Find where the given text appears and provide that cell's center as (X, Y) coordinate. 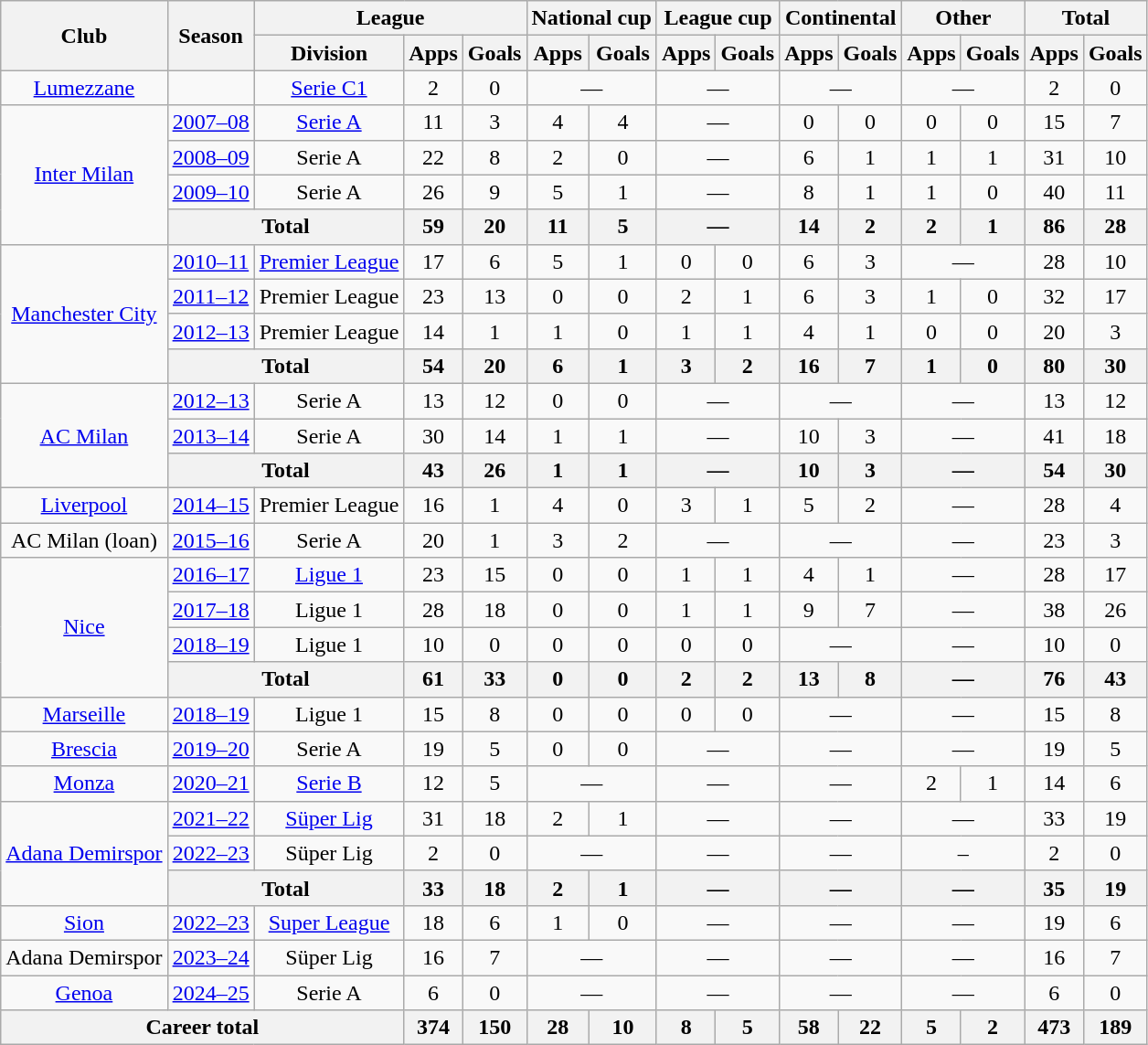
2015–16 (210, 540)
2020–21 (210, 784)
Serie B (329, 784)
32 (1054, 296)
61 (433, 679)
League cup (717, 18)
2011–12 (210, 296)
35 (1054, 888)
2019–20 (210, 749)
2010–11 (210, 261)
59 (433, 227)
– (963, 853)
Inter Milan (84, 175)
473 (1054, 1028)
Career total (203, 1028)
Lumezzane (84, 88)
374 (433, 1028)
76 (1054, 679)
Continental (841, 18)
AC Milan (loan) (84, 540)
2021–22 (210, 818)
41 (1054, 436)
2009–10 (210, 192)
2017–18 (210, 610)
2007–08 (210, 123)
2023–24 (210, 957)
Marseille (84, 714)
2013–14 (210, 436)
Sion (84, 922)
86 (1054, 227)
40 (1054, 192)
80 (1054, 366)
Other (963, 18)
Manchester City (84, 314)
38 (1054, 610)
Serie C1 (329, 88)
2014–15 (210, 506)
189 (1115, 1028)
AC Milan (84, 435)
Nice (84, 627)
2024–25 (210, 992)
Club (84, 36)
2016–17 (210, 575)
Brescia (84, 749)
Monza (84, 784)
Super League (329, 922)
Genoa (84, 992)
150 (494, 1028)
2008–09 (210, 157)
Season (210, 36)
Division (329, 53)
58 (809, 1028)
Liverpool (84, 506)
National cup (591, 18)
League (390, 18)
